Capture the cell that displays the provided text and extract its [x, y] central coordinate. 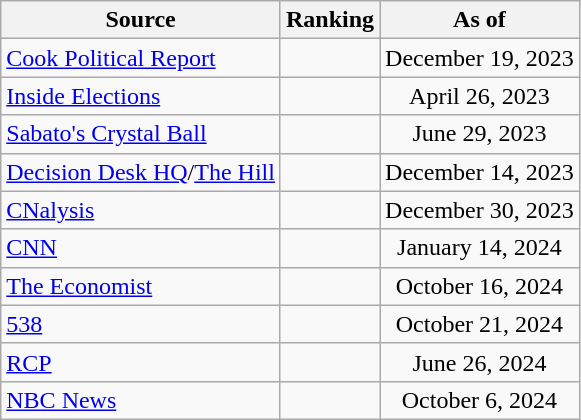
October 21, 2024 [480, 324]
June 29, 2023 [480, 134]
June 26, 2024 [480, 362]
As of [480, 20]
December 14, 2023 [480, 172]
Cook Political Report [141, 58]
CNalysis [141, 210]
Source [141, 20]
CNN [141, 248]
Sabato's Crystal Ball [141, 134]
NBC News [141, 400]
April 26, 2023 [480, 96]
Inside Elections [141, 96]
January 14, 2024 [480, 248]
The Economist [141, 286]
Ranking [330, 20]
October 16, 2024 [480, 286]
December 19, 2023 [480, 58]
December 30, 2023 [480, 210]
October 6, 2024 [480, 400]
RCP [141, 362]
Decision Desk HQ/The Hill [141, 172]
538 [141, 324]
